Extract the (X, Y) coordinate from the center of the cell holding the provided text.  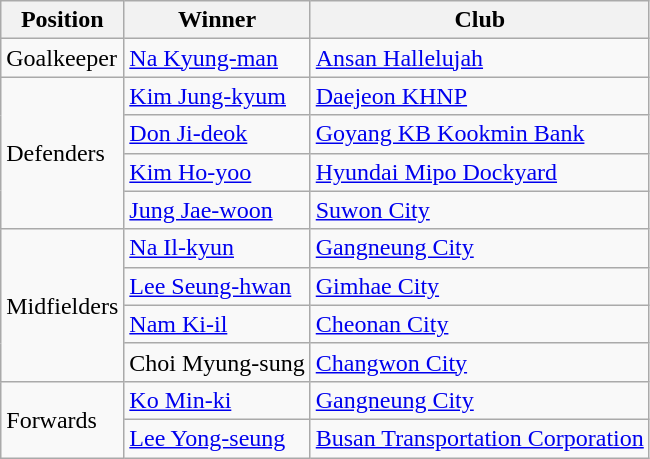
Suwon City (480, 210)
Lee Seung-hwan (217, 286)
Goalkeeper (62, 58)
Midfielders (62, 305)
Position (62, 20)
Club (480, 20)
Ansan Hallelujah (480, 58)
Changwon City (480, 362)
Ko Min-ki (217, 400)
Kim Ho-yoo (217, 172)
Choi Myung-sung (217, 362)
Na Kyung-man (217, 58)
Hyundai Mipo Dockyard (480, 172)
Winner (217, 20)
Cheonan City (480, 324)
Gimhae City (480, 286)
Busan Transportation Corporation (480, 438)
Nam Ki-il (217, 324)
Kim Jung-kyum (217, 96)
Defenders (62, 153)
Na Il-kyun (217, 248)
Goyang KB Kookmin Bank (480, 134)
Lee Yong-seung (217, 438)
Forwards (62, 419)
Don Ji-deok (217, 134)
Daejeon KHNP (480, 96)
Jung Jae-woon (217, 210)
